Find where the given text appears and provide that cell's center as (X, Y) coordinate. 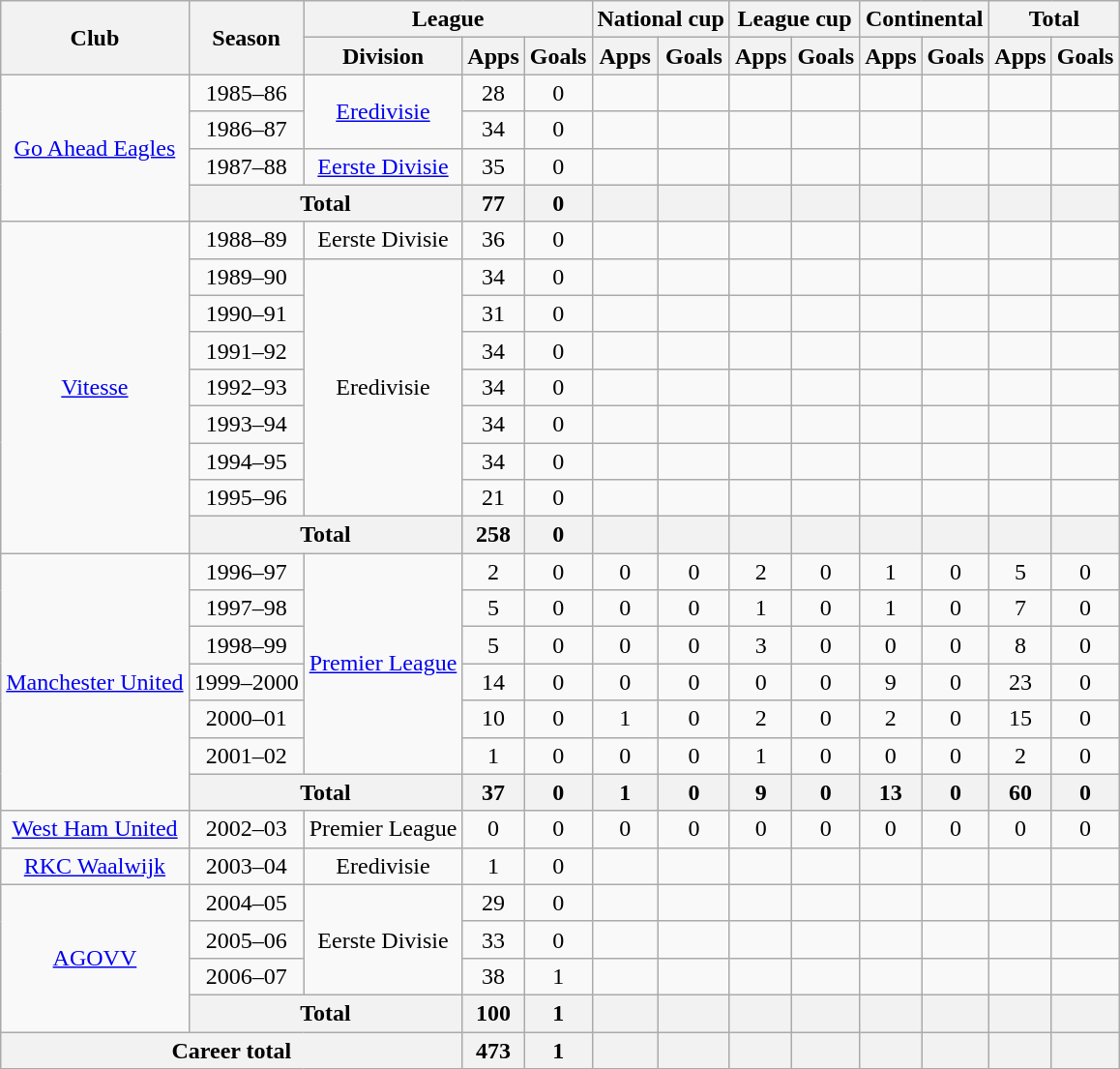
1999–2000 (246, 682)
1986–87 (246, 130)
Continental (925, 19)
2004–05 (246, 903)
14 (493, 682)
13 (891, 792)
100 (493, 1013)
21 (493, 498)
29 (493, 903)
Career total (232, 1050)
Manchester United (95, 682)
37 (493, 792)
Go Ahead Eagles (95, 148)
Vitesse (95, 387)
AGOVV (95, 958)
36 (493, 240)
1991–92 (246, 350)
League (448, 19)
473 (493, 1050)
2003–04 (246, 866)
258 (493, 535)
1987–88 (246, 166)
National cup (661, 19)
60 (1020, 792)
RKC Waalwijk (95, 866)
33 (493, 939)
2006–07 (246, 976)
8 (1020, 645)
1988–89 (246, 240)
2000–01 (246, 719)
Division (383, 56)
1998–99 (246, 645)
23 (1020, 682)
3 (760, 645)
35 (493, 166)
2005–06 (246, 939)
1985–86 (246, 93)
1995–96 (246, 498)
2002–03 (246, 829)
38 (493, 976)
1997–98 (246, 609)
31 (493, 313)
1994–95 (246, 461)
Club (95, 38)
77 (493, 203)
1992–93 (246, 387)
10 (493, 719)
7 (1020, 609)
1996–97 (246, 572)
1993–94 (246, 424)
League cup (794, 19)
1989–90 (246, 277)
1990–91 (246, 313)
15 (1020, 719)
2001–02 (246, 756)
28 (493, 93)
Season (246, 38)
West Ham United (95, 829)
